Find where the given text appears and provide that cell's center as [X, Y] coordinate. 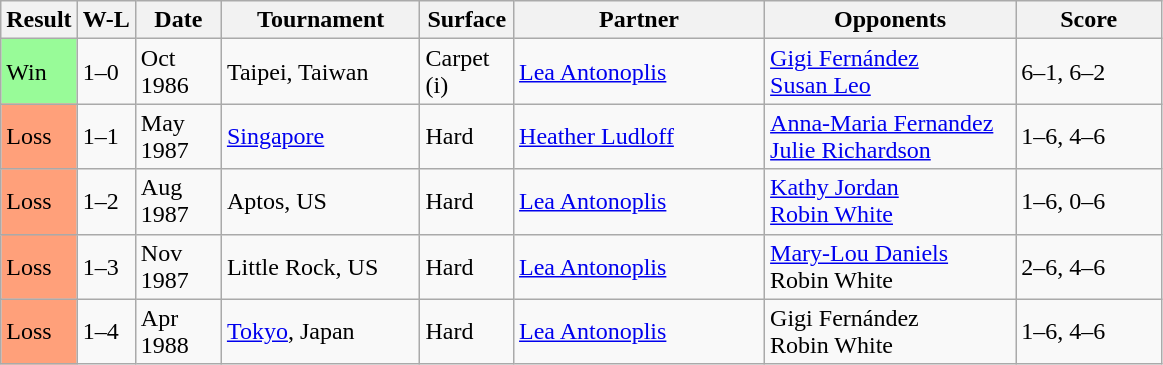
Win [39, 72]
Score [1089, 20]
1–2 [106, 202]
Aug 1987 [178, 202]
Mary-Lou Daniels Robin White [890, 266]
Little Rock, US [320, 266]
Anna-Maria Fernandez Julie Richardson [890, 136]
Carpet (i) [467, 72]
Tournament [320, 20]
Aptos, US [320, 202]
Date [178, 20]
Opponents [890, 20]
2–6, 4–6 [1089, 266]
1–0 [106, 72]
1–3 [106, 266]
Gigi Fernández Robin White [890, 332]
Gigi Fernández Susan Leo [890, 72]
May 1987 [178, 136]
Surface [467, 20]
1–6, 0–6 [1089, 202]
Tokyo, Japan [320, 332]
Partner [640, 20]
6–1, 6–2 [1089, 72]
Nov 1987 [178, 266]
Oct 1986 [178, 72]
Kathy Jordan Robin White [890, 202]
W-L [106, 20]
Taipei, Taiwan [320, 72]
Result [39, 20]
1–4 [106, 332]
Singapore [320, 136]
1–1 [106, 136]
Apr 1988 [178, 332]
Heather Ludloff [640, 136]
